For the text-containing cell, return its midpoint in [x, y] coordinate format. 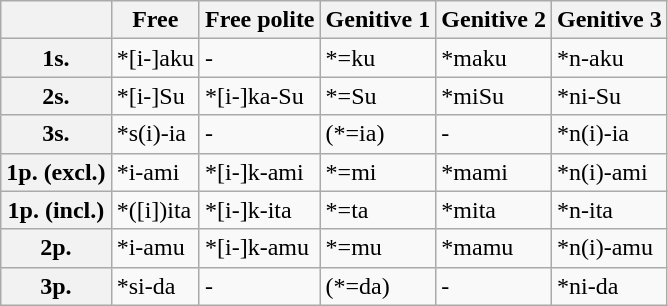
*si-da [155, 286]
2p. [56, 248]
*ni-da [609, 286]
*[i-]k-ami [260, 172]
*miSu [494, 96]
*[i-]k-ita [260, 210]
*n(i)-ia [609, 134]
*[i-]ka-Su [260, 96]
Genitive 3 [609, 20]
1p. (excl.) [56, 172]
Free polite [260, 20]
*=ku [378, 58]
(*=da) [378, 286]
*=mi [378, 172]
(*=ia) [378, 134]
*n(i)-ami [609, 172]
*n-ita [609, 210]
*mita [494, 210]
*[i-]aku [155, 58]
*[i-]k-amu [260, 248]
*i-amu [155, 248]
Free [155, 20]
2s. [56, 96]
*n(i)-amu [609, 248]
*n-aku [609, 58]
*([i])ita [155, 210]
1p. (incl.) [56, 210]
*i-ami [155, 172]
*[i-]Su [155, 96]
*=Su [378, 96]
3s. [56, 134]
Genitive 2 [494, 20]
Genitive 1 [378, 20]
*=mu [378, 248]
1s. [56, 58]
3p. [56, 286]
*mami [494, 172]
*=ta [378, 210]
*ni-Su [609, 96]
*mamu [494, 248]
*maku [494, 58]
*s(i)-ia [155, 134]
